Search for the cell housing the specified text and yield its (x, y) center coordinate. 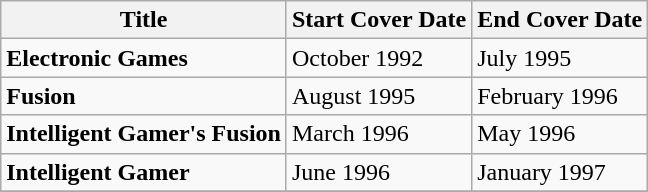
October 1992 (378, 58)
January 1997 (560, 172)
May 1996 (560, 134)
Intelligent Gamer's Fusion (144, 134)
February 1996 (560, 96)
Start Cover Date (378, 20)
July 1995 (560, 58)
August 1995 (378, 96)
March 1996 (378, 134)
Title (144, 20)
End Cover Date (560, 20)
June 1996 (378, 172)
Electronic Games (144, 58)
Fusion (144, 96)
Intelligent Gamer (144, 172)
